Detect which cell encompasses the target text, then output its [X, Y] center coordinate. 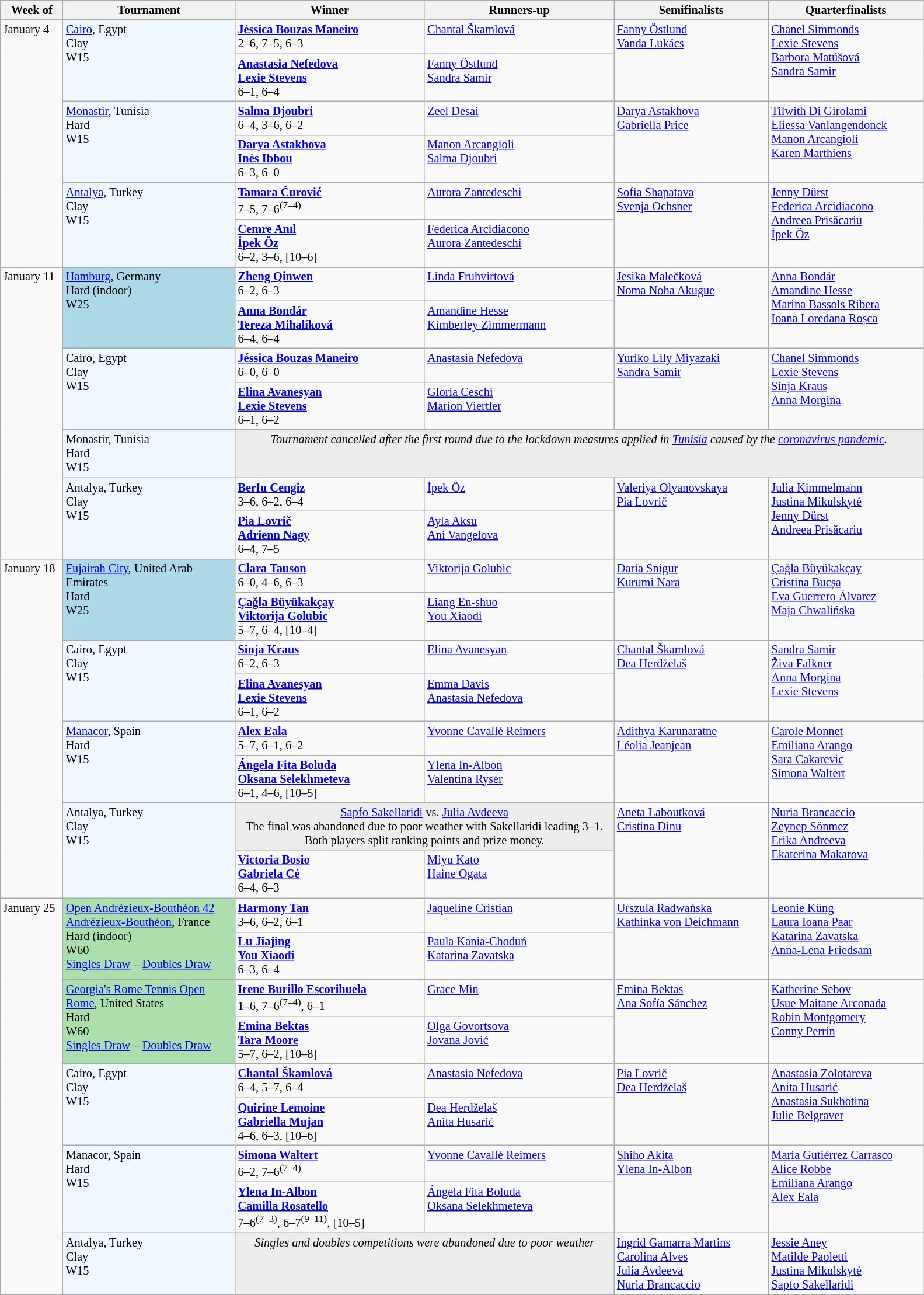
January 18 [32, 729]
January 4 [32, 144]
Jéssica Bouzas Maneiro 6–0, 6–0 [330, 365]
Sofia Shapatava Svenja Ochsner [691, 225]
Sandra Samir Živa Falkner Anna Morgina Lexie Stevens [846, 681]
Pia Lovrič Adrienn Nagy 6–4, 7–5 [330, 535]
Amandine Hesse Kimberley Zimmermann [519, 325]
Fanny Östlund Sandra Samir [519, 78]
Winner [330, 10]
Hamburg, Germany Hard (indoor) W25 [149, 307]
Alex Eala 5–7, 6–1, 6–2 [330, 738]
Gloria Ceschi Marion Viertler [519, 406]
Chantal Škamlová [519, 37]
Emina Bektas Tara Moore 5–7, 6–2, [10–8] [330, 1040]
Lu Jiajing You Xiaodi 6–3, 6–4 [330, 956]
Tamara Čurović 7–5, 7–6(7–4) [330, 201]
Federica Arcidiacono Aurora Zantedeschi [519, 243]
Manon Arcangioli Salma Djoubri [519, 159]
Shiho Akita Ylena In-Albon [691, 1189]
Chantal Škamlová Dea Herdželaš [691, 681]
Zeel Desai [519, 118]
Yuriko Lily Miyazaki Sandra Samir [691, 389]
Anastasia Nefedova Lexie Stevens 6–1, 6–4 [330, 78]
Tournament [149, 10]
Cemre Anıl İpek Öz 6–2, 3–6, [10–6] [330, 243]
Carole Monnet Emiliana Arango Sara Cakarevic Simona Waltert [846, 761]
Singles and doubles competitions were abandoned due to poor weather [425, 1263]
Olga Govortsova Jovana Jović [519, 1040]
İpek Öz [519, 495]
Zheng Qinwen 6–2, 6–3 [330, 284]
Berfu Cengiz 3–6, 6–2, 6–4 [330, 495]
Linda Fruhvirtová [519, 284]
Aurora Zantedeschi [519, 201]
Adithya Karunaratne Léolia Jeanjean [691, 761]
Urszula Radwańska Kathinka von Deichmann [691, 939]
January 25 [32, 1096]
Clara Tauson 6–0, 4–6, 6–3 [330, 576]
Katherine Sebov Usue Maitane Arconada Robin Montgomery Conny Perrin [846, 1022]
Çağla Büyükakçay Cristina Bucșa Eva Guerrero Álvarez Maja Chwalińska [846, 599]
Emma Davis Anastasia Nefedova [519, 698]
Jessie Aney Matilde Paoletti Justina Mikulskytė Sapfo Sakellaridi [846, 1263]
Fujairah City, United Arab Emirates Hard W25 [149, 599]
Harmony Tan 3–6, 6–2, 6–1 [330, 915]
Simona Waltert 6–2, 7–6(7–4) [330, 1163]
Sinja Kraus 6–2, 6–3 [330, 657]
Grace Min [519, 997]
Emina Bektas Ana Sofía Sánchez [691, 1022]
Jéssica Bouzas Maneiro 2–6, 7–5, 6–3 [330, 37]
Quarterfinalists [846, 10]
Georgia's Rome Tennis Open Rome, United States Hard W60 Singles Draw – Doubles Draw [149, 1022]
Paula Kania-Choduń Katarina Zavatska [519, 956]
Anna Bondár Tereza Mihalíková 6–4, 6–4 [330, 325]
Anna Bondár Amandine Hesse Marina Bassols Ribera Ioana Loredana Roșca [846, 307]
Julia Kimmelmann Justina Mikulskytė Jenny Dürst Andreea Prisăcariu [846, 518]
Jesika Malečková Noma Noha Akugue [691, 307]
Jenny Dürst Federica Arcidiacono Andreea Prisăcariu İpek Öz [846, 225]
Tournament cancelled after the first round due to the lockdown measures applied in Tunisia caused by the coronavirus pandemic. [579, 454]
María Gutiérrez Carrasco Alice Robbe Emiliana Arango Alex Eala [846, 1189]
Ylena In-Albon Camilla Rosatello 7–6(7–3), 6–7(9–11), [10–5] [330, 1207]
Darya Astakhova Gabriella Price [691, 141]
Week of [32, 10]
Daria Snigur Kurumi Nara [691, 599]
Tilwith Di Girolami Eliessa Vanlangendonck Manon Arcangioli Karen Marthiens [846, 141]
Ángela Fita Boluda Oksana Selekhmeteva 6–1, 4–6, [10–5] [330, 779]
Quirine Lemoine Gabriella Mujan 4–6, 6–3, [10–6] [330, 1122]
Nuria Brancaccio Zeynep Sönmez Erika Andreeva Ekaterina Makarova [846, 850]
Aneta Laboutková Cristina Dinu [691, 850]
Pia Lovrič Dea Herdželaš [691, 1105]
Jaqueline Cristian [519, 915]
Çağla Büyükakçay Viktorija Golubic 5–7, 6–4, [10–4] [330, 616]
Dea Herdželaš Anita Husarić [519, 1122]
Ingrid Gamarra Martins Carolina Alves Julia Avdeeva Nuria Brancaccio [691, 1263]
Miyu Kato Haine Ogata [519, 874]
Darya Astakhova Inès Ibbou 6–3, 6–0 [330, 159]
Ángela Fita Boluda Oksana Selekhmeteva [519, 1207]
January 11 [32, 413]
Irene Burillo Escorihuela 1–6, 7–6(7–4), 6–1 [330, 997]
Fanny Östlund Vanda Lukács [691, 61]
Chantal Škamlová 6–4, 5–7, 6–4 [330, 1081]
Runners-up [519, 10]
Victoria Bosio Gabriela Cé 6–4, 6–3 [330, 874]
Chanel Simmonds Lexie Stevens Barbora Matúšová Sandra Samir [846, 61]
Ayla Aksu Ani Vangelova [519, 535]
Liang En-shuo You Xiaodi [519, 616]
Valeriya Olyanovskaya Pia Lovrič [691, 518]
Salma Djoubri 6–4, 3–6, 6–2 [330, 118]
Semifinalists [691, 10]
Elina Avanesyan [519, 657]
Ylena In-Albon Valentina Ryser [519, 779]
Chanel Simmonds Lexie Stevens Sinja Kraus Anna Morgina [846, 389]
Leonie Küng Laura Ioana Paar Katarina Zavatska Anna-Lena Friedsam [846, 939]
Open Andrézieux-Bouthéon 42 Andrézieux-Bouthéon, France Hard (indoor) W60 Singles Draw – Doubles Draw [149, 939]
Viktorija Golubic [519, 576]
Anastasia Zolotareva Anita Husarić Anastasia Sukhotina Julie Belgraver [846, 1105]
